Search for the cell housing the specified text and yield its (x, y) center coordinate. 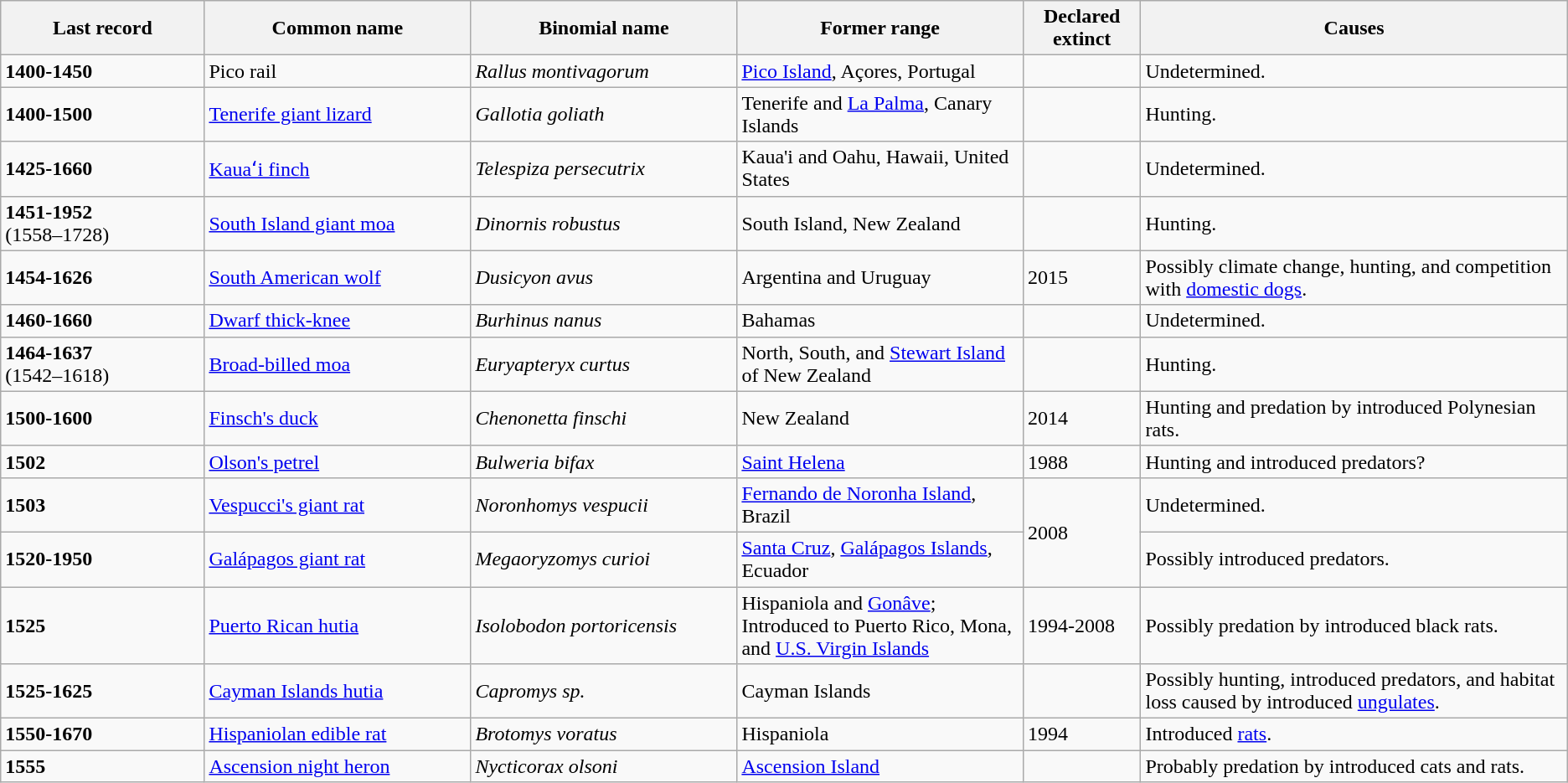
1525-1625 (102, 692)
Hispaniola (879, 734)
Kaua'i and Oahu, Hawaii, United States (879, 169)
Dinornis robustus (604, 223)
Hunting and predation by introduced Polynesian rats. (1354, 419)
Former range (879, 28)
Introduced rats. (1354, 734)
Possibly hunting, introduced predators, and habitat loss caused by introduced ungulates. (1354, 692)
Ascension Island (879, 766)
1400-1450 (102, 71)
Olson's petrel (338, 461)
Declared extinct (1082, 28)
Nycticorax olsoni (604, 766)
Argentina and Uruguay (879, 278)
Megaoryzomys curioi (604, 559)
Burhinus nanus (604, 321)
1503 (102, 504)
Cayman Islands (879, 692)
2008 (1082, 532)
Brotomys voratus (604, 734)
1500-1600 (102, 419)
Bahamas (879, 321)
Galápagos giant rat (338, 559)
Common name (338, 28)
Tenerife giant lizard (338, 114)
1994 (1082, 734)
Pico Island, Açores, Portugal (879, 71)
Probably predation by introduced cats and rats. (1354, 766)
New Zealand (879, 419)
Tenerife and La Palma, Canary Islands (879, 114)
Telespiza persecutrix (604, 169)
1525 (102, 625)
Dusicyon avus (604, 278)
Isolobodon portoricensis (604, 625)
Chenonetta finschi (604, 419)
1460-1660 (102, 321)
Euryapteryx curtus (604, 363)
Puerto Rican hutia (338, 625)
North, South, and Stewart Island of New Zealand (879, 363)
Gallotia goliath (604, 114)
South Island giant moa (338, 223)
Rallus montivagorum (604, 71)
1502 (102, 461)
Vespucci's giant rat (338, 504)
2014 (1082, 419)
2015 (1082, 278)
Causes (1354, 28)
Binomial name (604, 28)
1988 (1082, 461)
1555 (102, 766)
1994-2008 (1082, 625)
1550-1670 (102, 734)
1454-1626 (102, 278)
Capromys sp. (604, 692)
Broad-billed moa (338, 363)
Ascension night heron (338, 766)
Saint Helena (879, 461)
Hunting and introduced predators? (1354, 461)
Kauaʻi finch (338, 169)
Noronhomys vespucii (604, 504)
1400-1500 (102, 114)
1425-1660 (102, 169)
Fernando de Noronha Island, Brazil (879, 504)
Hispaniola and Gonâve;Introduced to Puerto Rico, Mona, and U.S. Virgin Islands (879, 625)
Santa Cruz, Galápagos Islands, Ecuador (879, 559)
Finsch's duck (338, 419)
Dwarf thick-knee (338, 321)
Bulweria bifax (604, 461)
Last record (102, 28)
Cayman Islands hutia (338, 692)
Possibly predation by introduced black rats. (1354, 625)
South Island, New Zealand (879, 223)
Hispaniolan edible rat (338, 734)
South American wolf (338, 278)
1520-1950 (102, 559)
Possibly climate change, hunting, and competition with domestic dogs. (1354, 278)
1451-1952(1558–1728) (102, 223)
Possibly introduced predators. (1354, 559)
Pico rail (338, 71)
1464-1637(1542–1618) (102, 363)
